Locate the cell with the specified text and output its (x, y) center coordinate. 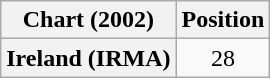
Chart (2002) (88, 20)
Position (223, 20)
28 (223, 58)
Ireland (IRMA) (88, 58)
